Output the [X, Y] coordinate of the center of the cell containing the given text.  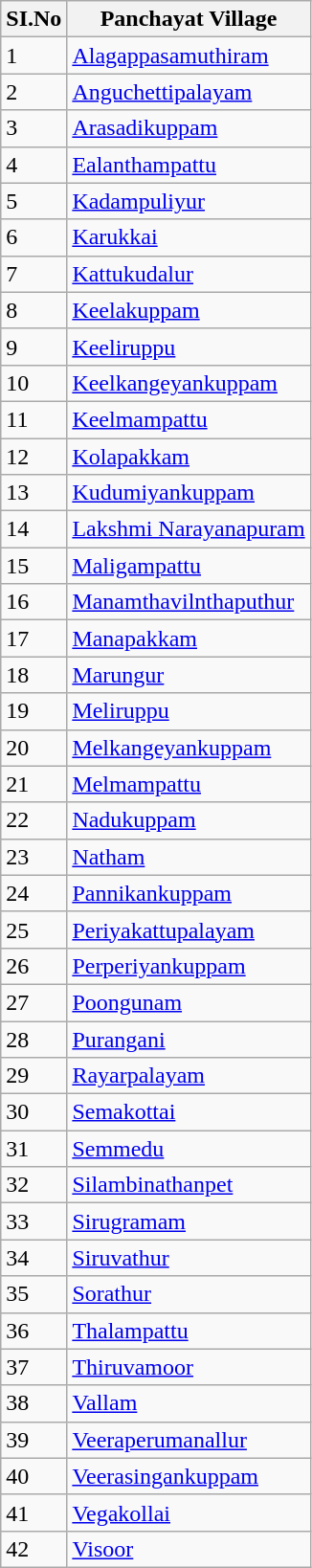
Panchayat Village [189, 19]
Kadampuliyur [189, 201]
11 [34, 419]
Karukkai [189, 237]
25 [34, 930]
16 [34, 602]
Melmampattu [189, 784]
Semakottai [189, 1112]
42 [34, 1549]
Marungur [189, 675]
Thiruvamoor [189, 1367]
10 [34, 383]
27 [34, 1002]
Perperiyankuppam [189, 966]
37 [34, 1367]
23 [34, 857]
Sorathur [189, 1294]
Manapakkam [189, 638]
35 [34, 1294]
1 [34, 56]
Keelmampattu [189, 419]
Keeliruppu [189, 347]
12 [34, 457]
38 [34, 1403]
32 [34, 1185]
26 [34, 966]
7 [34, 274]
Purangani [189, 1039]
Melkangeyankuppam [189, 748]
Vegakollai [189, 1512]
Sirugramam [189, 1221]
18 [34, 675]
9 [34, 347]
19 [34, 711]
Poongunam [189, 1002]
Maligampattu [189, 566]
Natham [189, 857]
Veerasingankuppam [189, 1476]
Siruvathur [189, 1258]
Meliruppu [189, 711]
39 [34, 1440]
41 [34, 1512]
Veeraperumanallur [189, 1440]
Periyakattupalayam [189, 930]
33 [34, 1221]
24 [34, 893]
31 [34, 1149]
Rayarpalayam [189, 1076]
Kudumiyankuppam [189, 493]
6 [34, 237]
Vallam [189, 1403]
SI.No [34, 19]
40 [34, 1476]
8 [34, 310]
Anguchettipalayam [189, 92]
Kolapakkam [189, 457]
22 [34, 820]
20 [34, 748]
5 [34, 201]
3 [34, 128]
29 [34, 1076]
Ealanthampattu [189, 165]
13 [34, 493]
2 [34, 92]
Keelkangeyankuppam [189, 383]
Pannikankuppam [189, 893]
Arasadikuppam [189, 128]
4 [34, 165]
Alagappasamuthiram [189, 56]
21 [34, 784]
28 [34, 1039]
Visoor [189, 1549]
15 [34, 566]
Nadukuppam [189, 820]
Kattukudalur [189, 274]
Keelakuppam [189, 310]
17 [34, 638]
Silambinathanpet [189, 1185]
14 [34, 529]
34 [34, 1258]
36 [34, 1331]
Lakshmi Narayanapuram [189, 529]
Manamthavilnthaputhur [189, 602]
Semmedu [189, 1149]
Thalampattu [189, 1331]
30 [34, 1112]
